Return (x, y) of the center of cell containing provided text 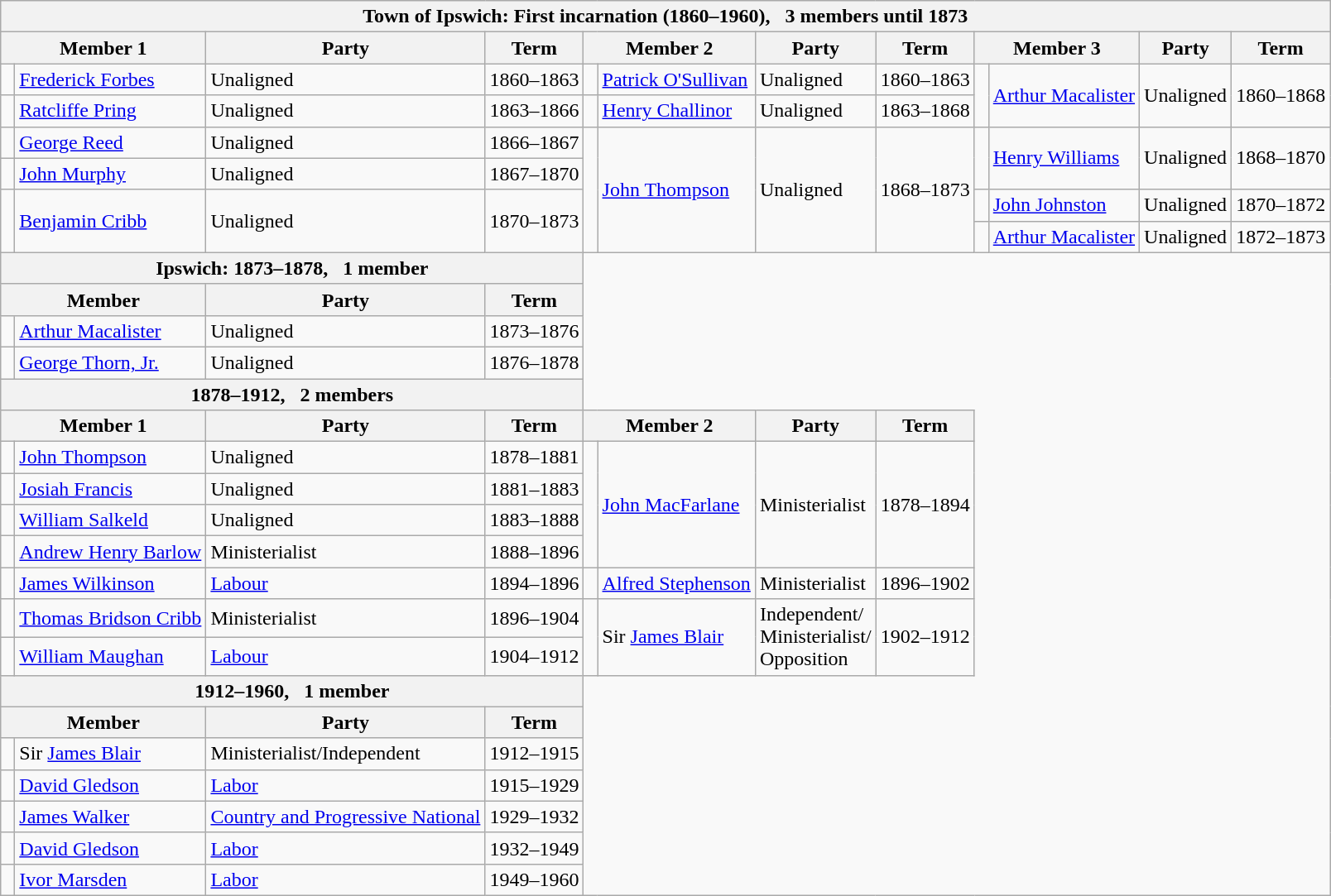
1860–1868 (1281, 95)
1883–1888 (535, 520)
1888–1896 (535, 552)
1912–1915 (535, 754)
1932–1949 (535, 848)
John Murphy (111, 174)
Josiah Francis (111, 489)
Alfred Stephenson (676, 583)
Independent/Ministerialist/Opposition (815, 637)
Ratcliffe Pring (111, 111)
Frederick Forbes (111, 79)
Benjamin Cribb (111, 221)
George Reed (111, 142)
1896–1902 (925, 583)
1915–1929 (535, 785)
Thomas Bridson Cribb (111, 618)
John MacFarlane (676, 505)
1868–1870 (1281, 158)
1881–1883 (535, 489)
1863–1866 (535, 111)
George Thorn, Jr. (111, 362)
Henry Williams (1064, 158)
Patrick O'Sullivan (676, 79)
1902–1912 (925, 637)
Andrew Henry Barlow (111, 552)
William Salkeld (111, 520)
1870–1872 (1281, 205)
1872–1873 (1281, 237)
James Walker (111, 817)
1904–1912 (535, 656)
1873–1876 (535, 331)
1870–1873 (535, 221)
Member 3 (1056, 48)
William Maughan (111, 656)
1878–1881 (535, 458)
1868–1873 (925, 189)
1949–1960 (535, 879)
John Johnston (1064, 205)
1876–1878 (535, 362)
Country and Progressive National (346, 817)
1866–1867 (535, 142)
Henry Challinor (676, 111)
1896–1904 (535, 618)
Ivor Marsden (111, 879)
Town of Ipswich: First incarnation (1860–1960), 3 members until 1873 (665, 17)
1878–1912, 2 members (292, 395)
1929–1932 (535, 817)
1912–1960, 1 member (292, 691)
1867–1870 (535, 174)
Ipswich: 1873–1878, 1 member (292, 268)
1863–1868 (925, 111)
Ministerialist/Independent (346, 754)
1894–1896 (535, 583)
1878–1894 (925, 505)
James Wilkinson (111, 583)
